Output the (x, y) coordinate of the center of the cell containing the given text.  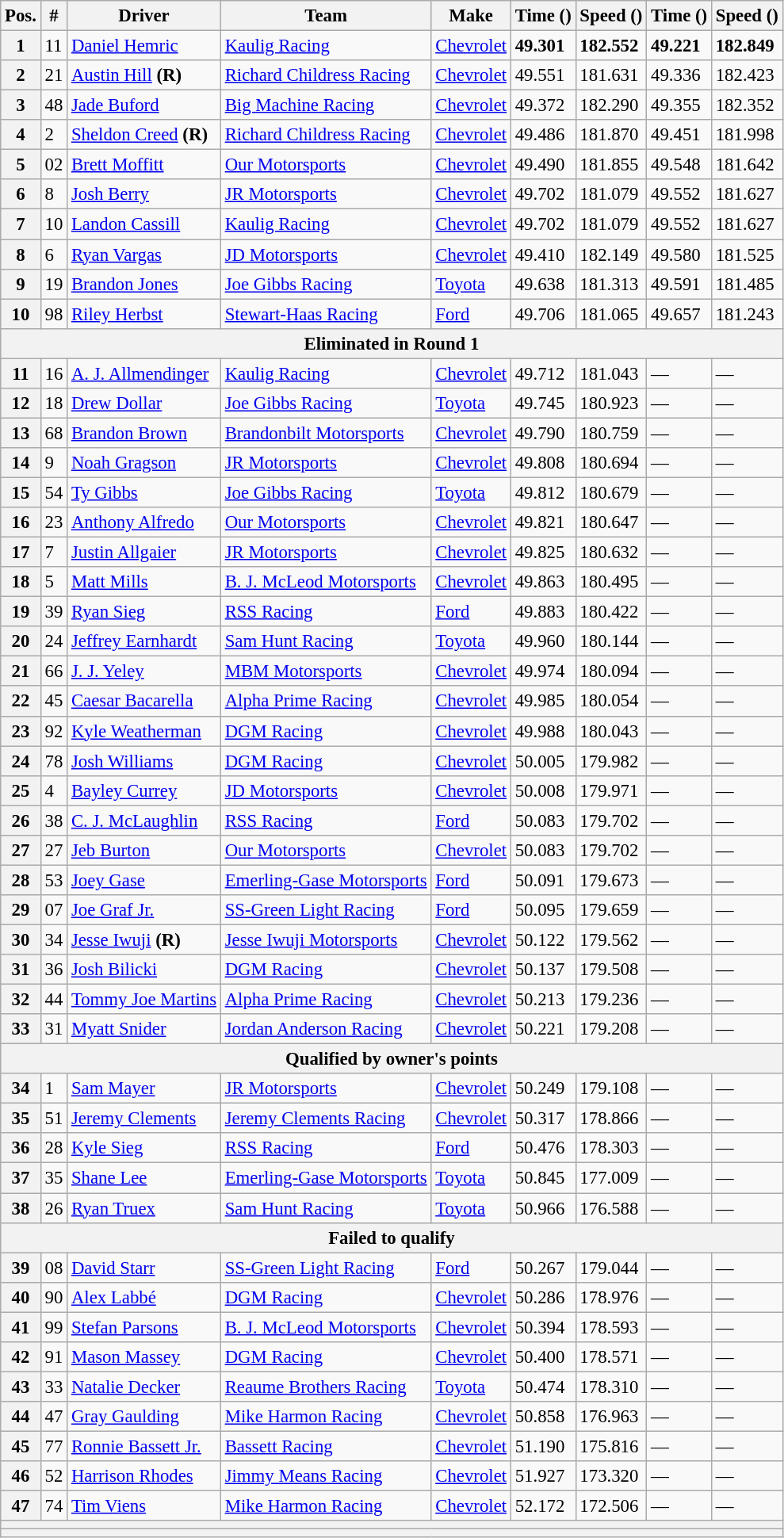
Reaume Brothers Racing (326, 1387)
177.009 (611, 1178)
173.320 (611, 1476)
Jeffrey Earnhardt (144, 641)
Drew Dollar (144, 404)
Jimmy Means Racing (326, 1476)
182.849 (747, 46)
66 (54, 671)
49.657 (679, 314)
51 (54, 1119)
180.759 (611, 433)
178.303 (611, 1149)
14 (21, 463)
51.190 (543, 1446)
Matt Mills (144, 582)
20 (21, 641)
25 (21, 790)
Big Machine Racing (326, 105)
Team (326, 16)
180.094 (611, 671)
178.976 (611, 1297)
50.286 (543, 1297)
78 (54, 761)
40 (21, 1297)
52 (54, 1476)
Joey Gase (144, 880)
181.870 (611, 135)
Jeremy Clements (144, 1119)
Josh Bilicki (144, 970)
176.963 (611, 1417)
50.394 (543, 1327)
49.336 (679, 75)
74 (54, 1506)
92 (54, 731)
180.144 (611, 641)
Ryan Vargas (144, 254)
49.712 (543, 373)
Tommy Joe Martins (144, 1000)
50.221 (543, 1029)
178.593 (611, 1327)
49.808 (543, 463)
180.679 (611, 492)
Natalie Decker (144, 1387)
181.043 (611, 373)
50.858 (543, 1417)
49.486 (543, 135)
49.706 (543, 314)
52.172 (543, 1506)
49.301 (543, 46)
178.571 (611, 1357)
50.005 (543, 761)
Brett Moffitt (144, 165)
179.673 (611, 880)
49.863 (543, 582)
50.008 (543, 790)
182.423 (747, 75)
179.508 (611, 970)
180.054 (611, 702)
49.960 (543, 641)
181.243 (747, 314)
182.552 (611, 46)
Qualified by owner's points (392, 1059)
181.855 (611, 165)
Kyle Sieg (144, 1149)
Justin Allgaier (144, 553)
Austin Hill (R) (144, 75)
37 (21, 1178)
Anthony Alfredo (144, 522)
Ryan Sieg (144, 612)
Bassett Racing (326, 1446)
49.638 (543, 284)
32 (21, 1000)
49.548 (679, 165)
Stefan Parsons (144, 1327)
Brandon Brown (144, 433)
180.043 (611, 731)
J. J. Yeley (144, 671)
Gray Gaulding (144, 1417)
49.580 (679, 254)
Mason Massey (144, 1357)
49.985 (543, 702)
MBM Motorsports (326, 671)
49.974 (543, 671)
30 (21, 939)
49.821 (543, 522)
Myatt Snider (144, 1029)
50.122 (543, 939)
179.208 (611, 1029)
181.998 (747, 135)
Sam Mayer (144, 1088)
98 (54, 314)
77 (54, 1446)
180.495 (611, 582)
Jesse Iwuji (R) (144, 939)
13 (21, 433)
Sheldon Creed (R) (144, 135)
180.422 (611, 612)
Driver (144, 16)
Jeb Burton (144, 851)
Ryan Truex (144, 1208)
68 (54, 433)
49.372 (543, 105)
181.485 (747, 284)
Brandonbilt Motorsports (326, 433)
49.451 (679, 135)
181.642 (747, 165)
181.065 (611, 314)
Daniel Hemric (144, 46)
Jordan Anderson Racing (326, 1029)
41 (21, 1327)
Riley Herbst (144, 314)
Noah Gragson (144, 463)
49.221 (679, 46)
179.982 (611, 761)
49.988 (543, 731)
Jeremy Clements Racing (326, 1119)
90 (54, 1297)
Harrison Rhodes (144, 1476)
178.310 (611, 1387)
179.236 (611, 1000)
50.095 (543, 910)
49.591 (679, 284)
180.923 (611, 404)
54 (54, 492)
50.317 (543, 1119)
49.490 (543, 165)
50.474 (543, 1387)
49.745 (543, 404)
49.551 (543, 75)
Failed to qualify (392, 1238)
Make (471, 16)
53 (54, 880)
179.562 (611, 939)
50.091 (543, 880)
Caesar Bacarella (144, 702)
David Starr (144, 1268)
50.476 (543, 1149)
48 (54, 105)
49.883 (543, 612)
Bayley Currey (144, 790)
182.290 (611, 105)
Landon Cassill (144, 224)
3 (21, 105)
15 (21, 492)
43 (21, 1387)
179.108 (611, 1088)
181.313 (611, 284)
176.588 (611, 1208)
Jesse Iwuji Motorsports (326, 939)
Joe Graf Jr. (144, 910)
91 (54, 1357)
46 (21, 1476)
50.249 (543, 1088)
49.825 (543, 553)
182.352 (747, 105)
Josh Williams (144, 761)
02 (54, 165)
Jade Buford (144, 105)
C. J. McLaughlin (144, 821)
178.866 (611, 1119)
179.044 (611, 1268)
50.267 (543, 1268)
29 (21, 910)
Ronnie Bassett Jr. (144, 1446)
50.966 (543, 1208)
50.137 (543, 970)
50.845 (543, 1178)
Eliminated in Round 1 (392, 343)
179.971 (611, 790)
99 (54, 1327)
172.506 (611, 1506)
181.525 (747, 254)
Brandon Jones (144, 284)
180.632 (611, 553)
49.812 (543, 492)
49.410 (543, 254)
# (54, 16)
50.400 (543, 1357)
180.694 (611, 463)
Tim Viens (144, 1506)
182.149 (611, 254)
175.816 (611, 1446)
22 (21, 702)
Ty Gibbs (144, 492)
42 (21, 1357)
49.355 (679, 105)
12 (21, 404)
179.659 (611, 910)
49.790 (543, 433)
51.927 (543, 1476)
A. J. Allmendinger (144, 373)
181.631 (611, 75)
17 (21, 553)
Pos. (21, 16)
Stewart-Haas Racing (326, 314)
07 (54, 910)
08 (54, 1268)
Shane Lee (144, 1178)
180.647 (611, 522)
50.213 (543, 1000)
Josh Berry (144, 194)
Alex Labbé (144, 1297)
Kyle Weatherman (144, 731)
